Return the [x, y] coordinate for the center point of the cell that contains the specified text.  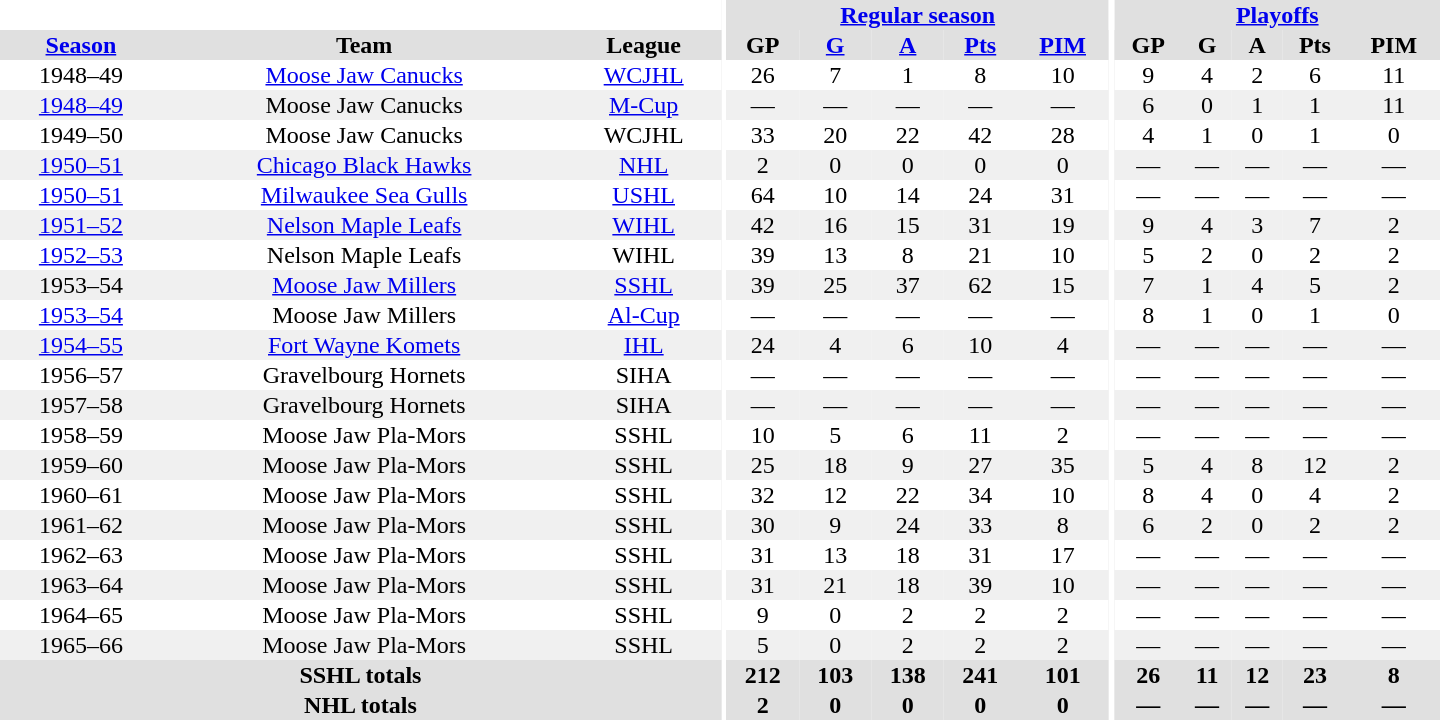
League [644, 45]
37 [908, 285]
14 [908, 195]
1965–66 [81, 645]
16 [836, 225]
28 [1062, 135]
1958–59 [81, 435]
NHL totals [360, 705]
30 [762, 525]
64 [762, 195]
212 [762, 675]
1954–55 [81, 345]
1963–64 [81, 585]
103 [836, 675]
138 [908, 675]
Fort Wayne Komets [364, 345]
1961–62 [81, 525]
Al-Cup [644, 315]
Chicago Black Hawks [364, 165]
27 [980, 465]
1962–63 [81, 555]
USHL [644, 195]
Playoffs [1277, 15]
Milwaukee Sea Gulls [364, 195]
20 [836, 135]
1959–60 [81, 465]
23 [1314, 675]
Season [81, 45]
32 [762, 495]
241 [980, 675]
1956–57 [81, 375]
34 [980, 495]
1964–65 [81, 615]
35 [1062, 465]
1957–58 [81, 405]
M-Cup [644, 105]
17 [1062, 555]
1949–50 [81, 135]
NHL [644, 165]
101 [1062, 675]
SSHL totals [360, 675]
19 [1062, 225]
1952–53 [81, 255]
1960–61 [81, 495]
3 [1257, 225]
62 [980, 285]
Regular season [917, 15]
IHL [644, 345]
1951–52 [81, 225]
Team [364, 45]
